Return the [x, y] coordinate for the center point of the cell that contains the specified text.  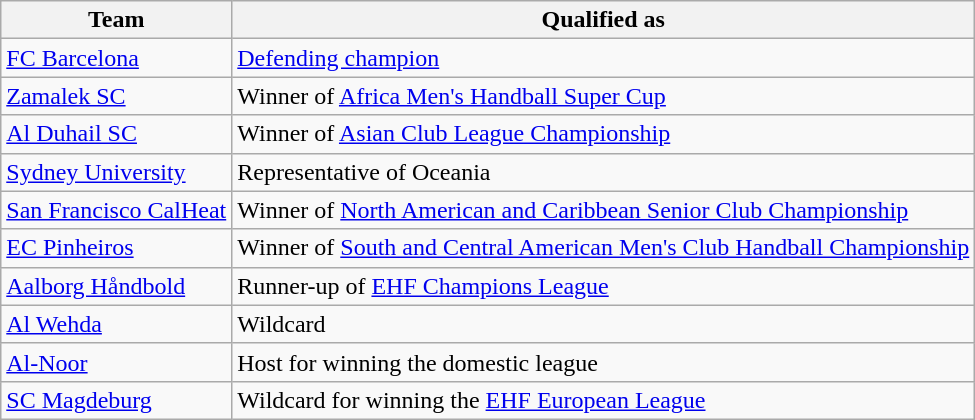
EC Pinheiros [116, 248]
SC Magdeburg [116, 400]
Defending champion [604, 58]
Al-Noor [116, 362]
Aalborg Håndbold [116, 286]
FC Barcelona [116, 58]
Winner of North American and Caribbean Senior Club Championship [604, 210]
Zamalek SC [116, 96]
Runner-up of EHF Champions League [604, 286]
Winner of South and Central American Men's Club Handball Championship [604, 248]
Qualified as [604, 20]
Wildcard for winning the EHF European League [604, 400]
Al Wehda [116, 324]
San Francisco CalHeat [116, 210]
Wildcard [604, 324]
Representative of Oceania [604, 172]
Team [116, 20]
Winner of Africa Men's Handball Super Cup [604, 96]
Sydney University [116, 172]
Winner of Asian Club League Championship [604, 134]
Al Duhail SC [116, 134]
Host for winning the domestic league [604, 362]
